Output the (X, Y) coordinate of the center of the cell containing the given text.  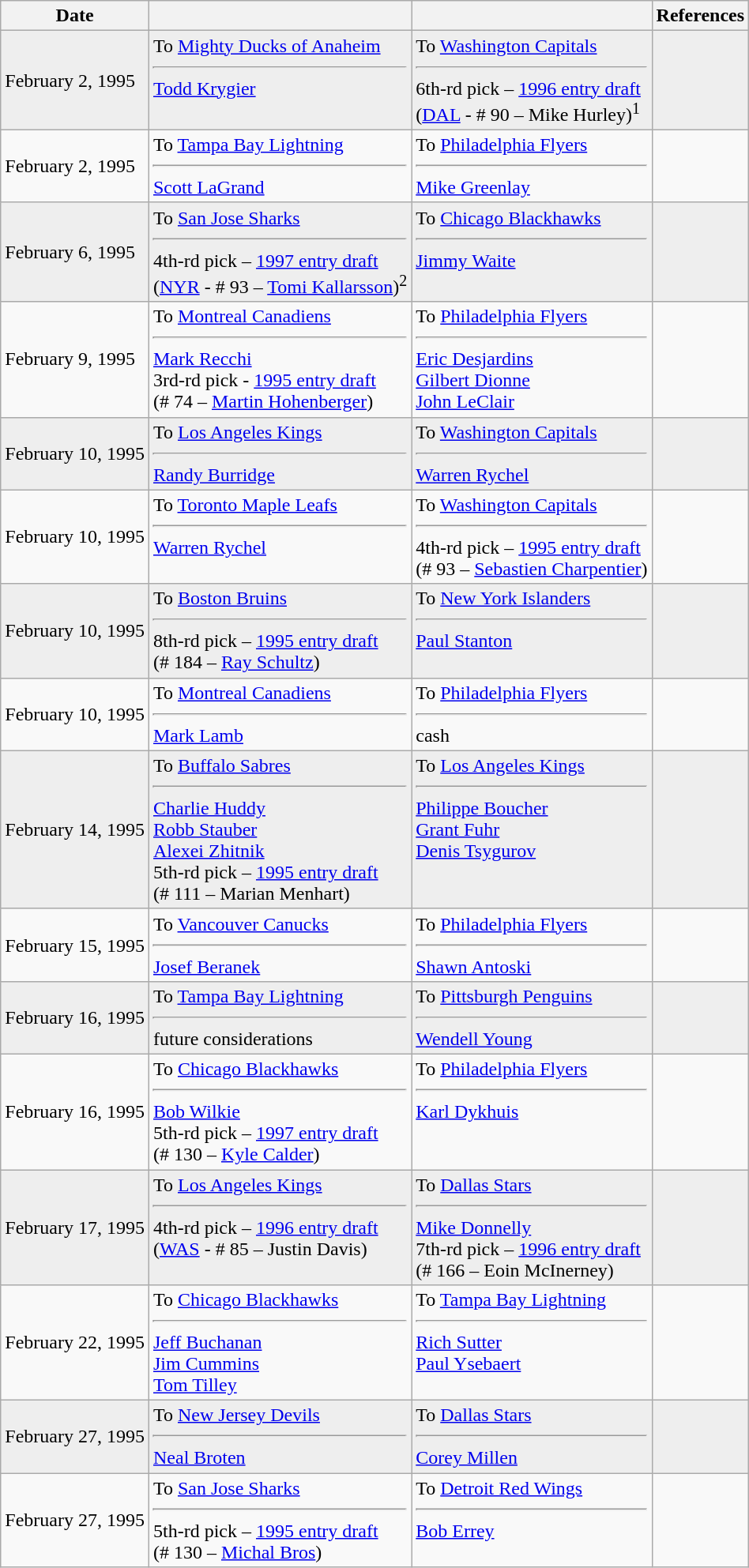
To Tampa Bay LightningRich SutterPaul Ysebaert (532, 1343)
To Los Angeles Kings4th-rd pick – 1996 entry draft(WAS - # 85 – Justin Davis) (280, 1228)
To Los Angeles KingsPhilippe BoucherGrant FuhrDenis Tsygurov (532, 829)
To New Jersey DevilsNeal Broten (280, 1437)
To Chicago BlackhawksJimmy Waite (532, 252)
February 14, 1995 (75, 829)
To Chicago BlackhawksJeff BuchananJim CumminsTom Tilley (280, 1343)
To Washington CapitalsWarren Rychel (532, 453)
To Tampa Bay Lightningfuture considerations (280, 1017)
February 17, 1995 (75, 1228)
To Dallas StarsMike Donnelly7th-rd pick – 1996 entry draft(# 166 – Eoin McInerney) (532, 1228)
To Dallas StarsCorey Millen (532, 1437)
To Mighty Ducks of AnaheimTodd Krygier (280, 81)
To Washington Capitals6th-rd pick – 1996 entry draft(DAL - # 90 – Mike Hurley)1 (532, 81)
February 6, 1995 (75, 252)
To New York IslandersPaul Stanton (532, 630)
To Buffalo SabresCharlie HuddyRobb StauberAlexei Zhitnik5th-rd pick – 1995 entry draft(# 111 – Marian Menhart) (280, 829)
To Philadelphia FlyersMike Greenlay (532, 166)
To Philadelphia Flyerscash (532, 714)
To Tampa Bay LightningScott LaGrand (280, 166)
To Philadelphia FlyersEric DesjardinsGilbert DionneJohn LeClair (532, 359)
To Montreal CanadiensMark Recchi3rd-rd pick - 1995 entry draft(# 74 – Martin Hohenberger) (280, 359)
To Pittsburgh PenguinsWendell Young (532, 1017)
References (700, 16)
To Chicago BlackhawksBob Wilkie5th-rd pick – 1997 entry draft(# 130 – Kyle Calder) (280, 1111)
February 9, 1995 (75, 359)
To San Jose Sharks5th-rd pick – 1995 entry draft(# 130 – Michal Bros) (280, 1520)
To Boston Bruins8th-rd pick – 1995 entry draft(# 184 – Ray Schultz) (280, 630)
To Vancouver CanucksJosef Beranek (280, 945)
To Washington Capitals4th-rd pick – 1995 entry draft(# 93 – Sebastien Charpentier) (532, 537)
To San Jose Sharks4th-rd pick – 1997 entry draft(NYR - # 93 – Tomi Kallarsson)2 (280, 252)
To Montreal CanadiensMark Lamb (280, 714)
February 15, 1995 (75, 945)
February 22, 1995 (75, 1343)
To Philadelphia FlyersKarl Dykhuis (532, 1111)
To Philadelphia FlyersShawn Antoski (532, 945)
To Los Angeles KingsRandy Burridge (280, 453)
Date (75, 16)
To Detroit Red WingsBob Errey (532, 1520)
To Toronto Maple LeafsWarren Rychel (280, 537)
